Search for the cell housing the specified text and yield its (X, Y) center coordinate. 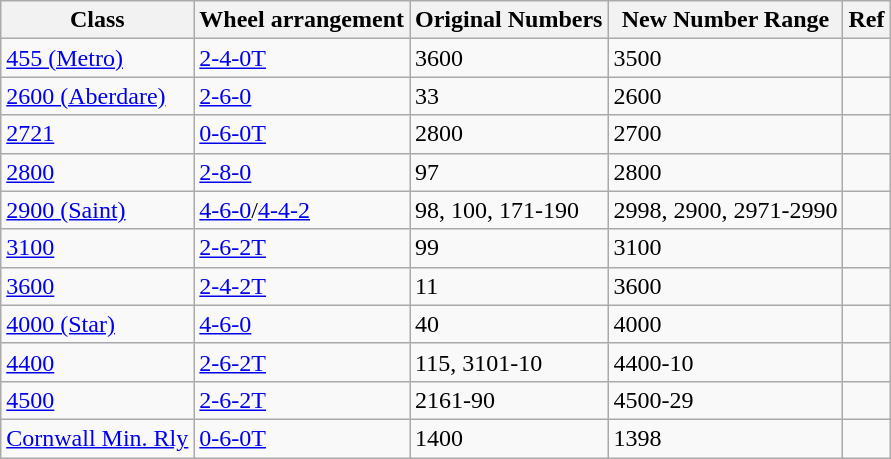
2-6-0 (302, 96)
2700 (726, 134)
2161-90 (509, 400)
Wheel arrangement (302, 20)
1400 (509, 438)
2721 (98, 134)
2-8-0 (302, 172)
4400 (98, 362)
2900 (Saint) (98, 210)
2600 (726, 96)
4400-10 (726, 362)
Ref (866, 20)
4500-29 (726, 400)
Class (98, 20)
455 (Metro) (98, 58)
4500 (98, 400)
2-4-0T (302, 58)
97 (509, 172)
40 (509, 324)
4-6-0 (302, 324)
4000 (726, 324)
4-6-0/4-4-2 (302, 210)
33 (509, 96)
11 (509, 286)
Original Numbers (509, 20)
115, 3101-10 (509, 362)
2998, 2900, 2971-2990 (726, 210)
2600 (Aberdare) (98, 96)
99 (509, 248)
2-4-2T (302, 286)
98, 100, 171-190 (509, 210)
1398 (726, 438)
4000 (Star) (98, 324)
3500 (726, 58)
Cornwall Min. Rly (98, 438)
New Number Range (726, 20)
